From the cell containing the given text, extract its center point as [x, y] coordinate. 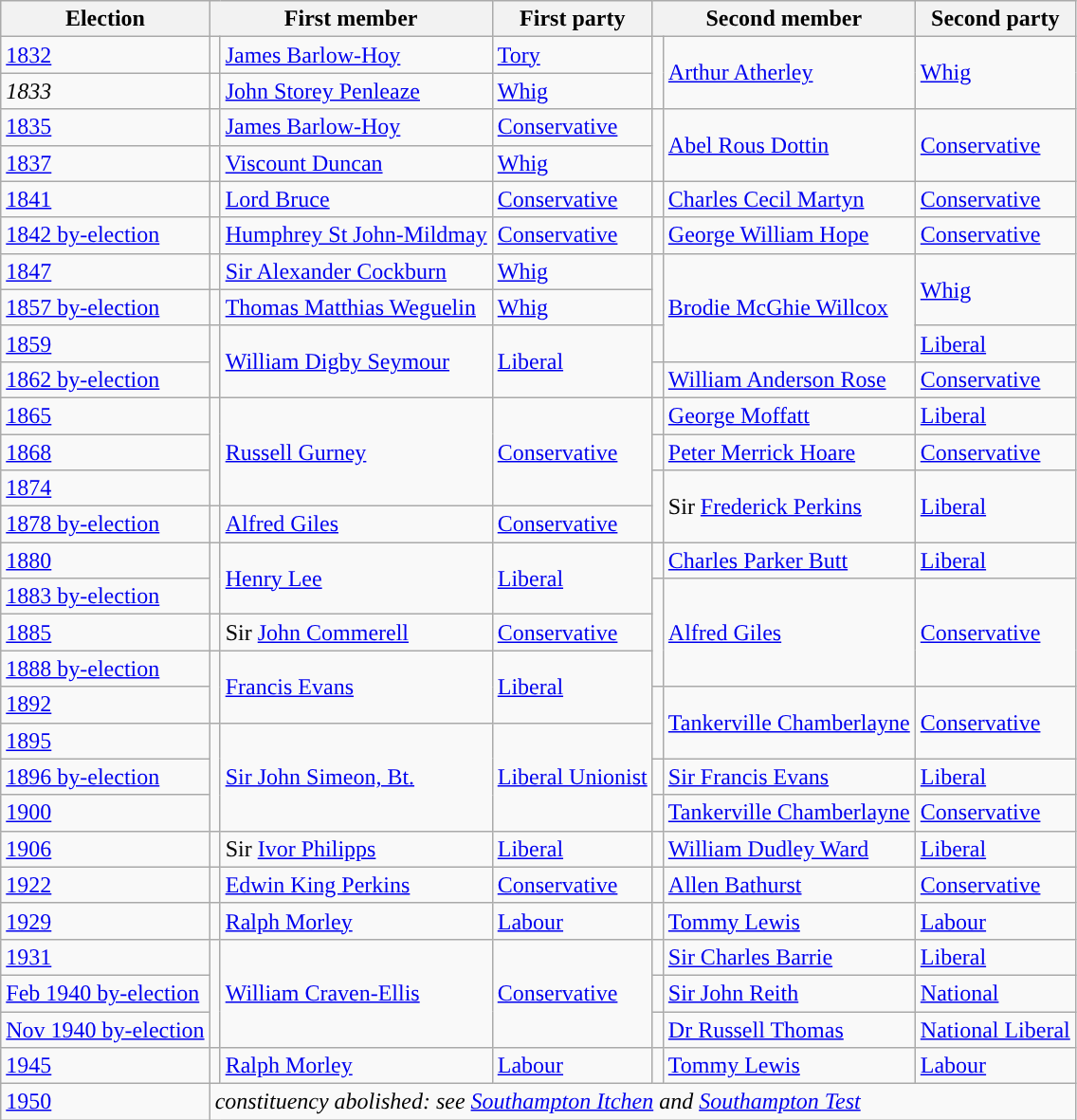
Viscount Duncan [356, 163]
1841 [105, 199]
William Dudley Ward [789, 849]
Allen Bathurst [789, 885]
Sir John Reith [789, 993]
1865 [105, 415]
1874 [105, 488]
John Storey Penleaze [356, 91]
1857 by-election [105, 307]
1885 [105, 633]
1892 [105, 705]
constituency abolished: see Southampton Itchen and Southampton Test [643, 1102]
1888 by-election [105, 669]
1859 [105, 343]
Dr Russell Thomas [789, 1029]
Election [105, 19]
Sir John Simeon, Bt. [356, 777]
Abel Rous Dottin [789, 145]
1945 [105, 1066]
1868 [105, 452]
Sir John Commerell [356, 633]
First party [573, 19]
Charles Cecil Martyn [789, 199]
1833 [105, 91]
1835 [105, 127]
Sir Charles Barrie [789, 957]
First member [351, 19]
Henry Lee [356, 578]
George Moffatt [789, 415]
William Craven-Ellis [356, 993]
Tory [573, 55]
Feb 1940 by-election [105, 993]
Peter Merrick Hoare [789, 452]
1895 [105, 741]
William Digby Seymour [356, 361]
1883 by-election [105, 597]
1906 [105, 849]
Sir Ivor Philipps [356, 849]
1931 [105, 957]
Sir Francis Evans [789, 777]
Nov 1940 by-election [105, 1029]
National [995, 993]
Liberal Unionist [573, 777]
1922 [105, 885]
1900 [105, 813]
Charles Parker Butt [789, 560]
1880 [105, 560]
Humphrey St John-Mildmay [356, 235]
Lord Bruce [356, 199]
Arthur Atherley [789, 73]
1862 by-election [105, 379]
1929 [105, 921]
1842 by-election [105, 235]
1832 [105, 55]
Second member [783, 19]
1896 by-election [105, 777]
Russell Gurney [356, 451]
Edwin King Perkins [356, 885]
Sir Frederick Perkins [789, 506]
Francis Evans [356, 687]
1950 [105, 1102]
Brodie McGhie Willcox [789, 307]
1878 by-election [105, 524]
George William Hope [789, 235]
1847 [105, 271]
Sir Alexander Cockburn [356, 271]
Second party [995, 19]
William Anderson Rose [789, 379]
1837 [105, 163]
Thomas Matthias Weguelin [356, 307]
National Liberal [995, 1029]
